Detect which cell encompasses the target text, then output its [x, y] center coordinate. 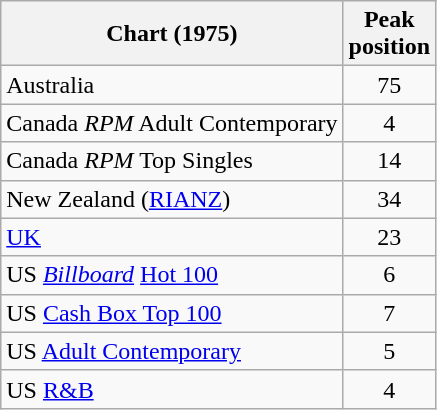
US Adult Contemporary [172, 351]
34 [389, 199]
Chart (1975) [172, 34]
US Cash Box Top 100 [172, 313]
US R&B [172, 389]
Peakposition [389, 34]
23 [389, 237]
6 [389, 275]
UK [172, 237]
Canada RPM Adult Contemporary [172, 123]
Canada RPM Top Singles [172, 161]
7 [389, 313]
US Billboard Hot 100 [172, 275]
Australia [172, 85]
14 [389, 161]
New Zealand (RIANZ) [172, 199]
75 [389, 85]
5 [389, 351]
